Pinpoint the cell where the given text exists, returning its [x, y] midpoint coordinate. 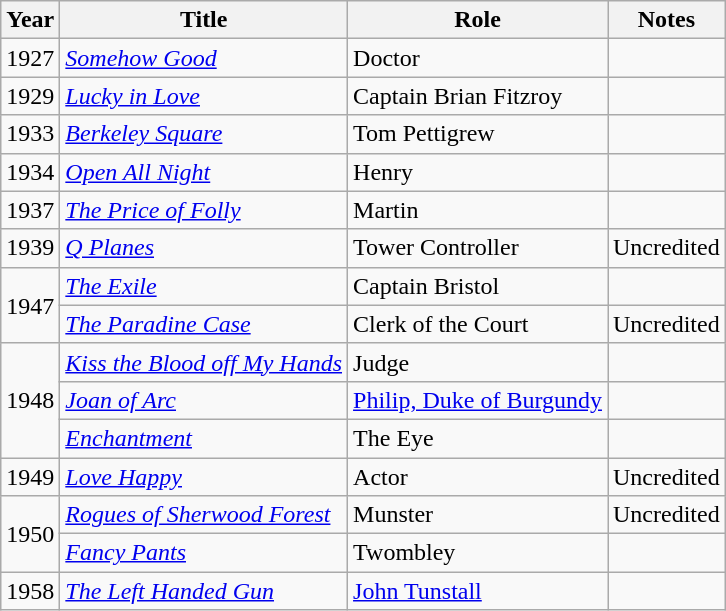
1949 [30, 477]
The Price of Folly [204, 210]
The Exile [204, 286]
1958 [30, 591]
Martin [478, 210]
1937 [30, 210]
Captain Bristol [478, 286]
Role [478, 20]
Open All Night [204, 172]
Clerk of the Court [478, 324]
Tom Pettigrew [478, 134]
Somehow Good [204, 58]
The Left Handed Gun [204, 591]
1950 [30, 534]
Rogues of Sherwood Forest [204, 515]
1939 [30, 248]
1934 [30, 172]
Kiss the Blood off My Hands [204, 362]
Twombley [478, 553]
1933 [30, 134]
Enchantment [204, 438]
The Paradine Case [204, 324]
Year [30, 20]
Fancy Pants [204, 553]
Philip, Duke of Burgundy [478, 400]
Actor [478, 477]
Doctor [478, 58]
Q Planes [204, 248]
Joan of Arc [204, 400]
Tower Controller [478, 248]
1947 [30, 305]
John Tunstall [478, 591]
Judge [478, 362]
Notes [667, 20]
1927 [30, 58]
Captain Brian Fitzroy [478, 96]
Lucky in Love [204, 96]
Henry [478, 172]
Title [204, 20]
The Eye [478, 438]
1948 [30, 400]
Munster [478, 515]
Love Happy [204, 477]
Berkeley Square [204, 134]
1929 [30, 96]
